Pinpoint the cell where the given text exists, returning its [X, Y] midpoint coordinate. 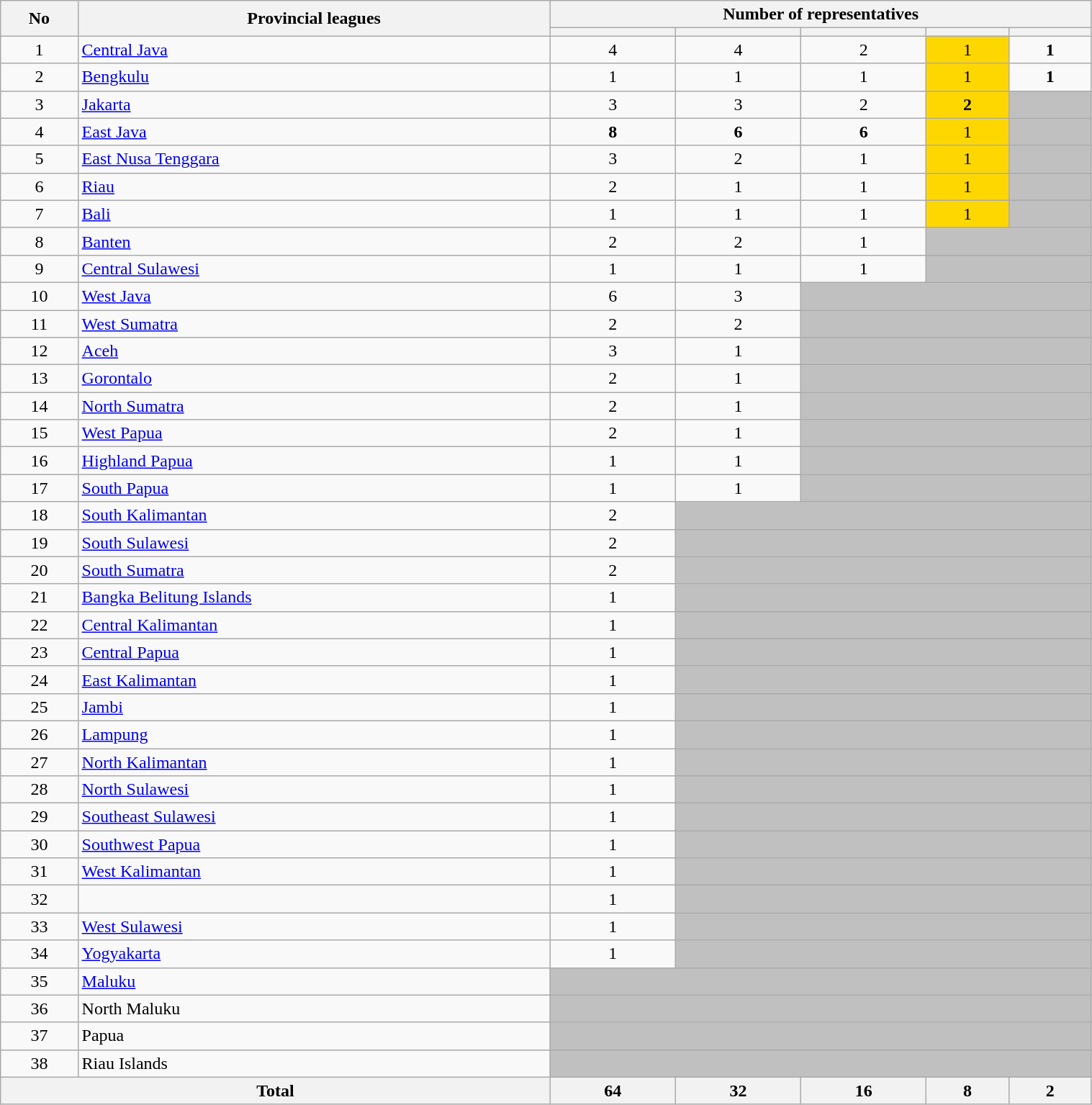
14 [39, 406]
33 [39, 926]
North Sumatra [314, 406]
Gorontalo [314, 379]
22 [39, 625]
7 [39, 214]
38 [39, 1063]
West Sumatra [314, 323]
30 [39, 844]
17 [39, 488]
East Java [314, 132]
West Kalimantan [314, 872]
35 [39, 981]
5 [39, 159]
Bali [314, 214]
37 [39, 1036]
No [39, 19]
9 [39, 269]
24 [39, 680]
South Papua [314, 488]
East Kalimantan [314, 680]
27 [39, 762]
East Nusa Tenggara [314, 159]
28 [39, 790]
Central Java [314, 50]
North Sulawesi [314, 790]
21 [39, 597]
36 [39, 1009]
Central Papua [314, 652]
Central Sulawesi [314, 269]
Bangka Belitung Islands [314, 597]
North Kalimantan [314, 762]
Number of representatives [821, 14]
Highland Papua [314, 461]
18 [39, 515]
29 [39, 817]
Riau Islands [314, 1063]
Jambi [314, 707]
Lampung [314, 734]
Riau [314, 186]
Maluku [314, 981]
26 [39, 734]
Southwest Papua [314, 844]
34 [39, 954]
31 [39, 872]
23 [39, 652]
West Papua [314, 433]
Banten [314, 241]
Aceh [314, 351]
South Kalimantan [314, 515]
South Sumatra [314, 570]
15 [39, 433]
West Java [314, 296]
12 [39, 351]
Provincial leagues [314, 19]
20 [39, 570]
Southeast Sulawesi [314, 817]
Yogyakarta [314, 954]
West Sulawesi [314, 926]
Central Kalimantan [314, 625]
64 [613, 1091]
Total [275, 1091]
19 [39, 543]
Papua [314, 1036]
10 [39, 296]
North Maluku [314, 1009]
11 [39, 323]
Jakarta [314, 104]
13 [39, 379]
South Sulawesi [314, 543]
25 [39, 707]
Bengkulu [314, 77]
